Capture the cell that displays the provided text and extract its [x, y] central coordinate. 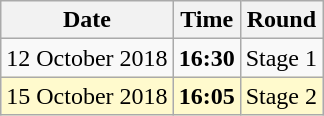
Stage 2 [281, 96]
12 October 2018 [87, 58]
15 October 2018 [87, 96]
16:30 [206, 58]
Date [87, 20]
Round [281, 20]
Time [206, 20]
16:05 [206, 96]
Stage 1 [281, 58]
